Capture the cell that displays the provided text and extract its [x, y] central coordinate. 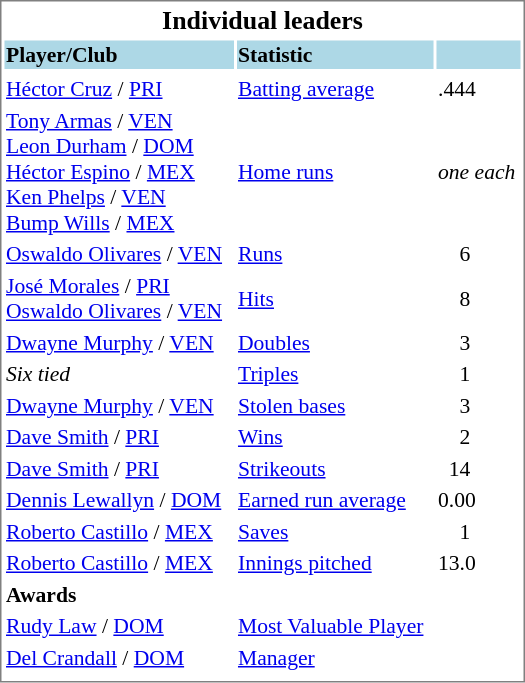
Oswaldo Olivares / VEN [118, 254]
Saves [334, 532]
Tony Armas / VEN Leon Durham / DOM Héctor Espino / MEX Ken Phelps / VEN Bump Wills / MEX [118, 171]
Earned run average [334, 500]
Player/Club [118, 54]
2 [478, 437]
Individual leaders [262, 20]
Statistic [334, 54]
Awards [118, 594]
José Morales / PRI Oswaldo Olivares / VEN [118, 299]
Del Crandall / DOM [118, 658]
Six tied [118, 374]
8 [478, 299]
14 [478, 468]
6 [478, 254]
0.00 [478, 500]
.444 [478, 89]
Manager [334, 658]
Wins [334, 437]
Dennis Lewallyn / DOM [118, 500]
Rudy Law / DOM [118, 626]
Strikeouts [334, 468]
Triples [334, 374]
Batting average [334, 89]
Most Valuable Player [334, 626]
Innings pitched [334, 563]
Stolen bases [334, 406]
Runs [334, 254]
13.0 [478, 563]
Hits [334, 299]
Doubles [334, 342]
one each [478, 171]
Home runs [334, 171]
Héctor Cruz / PRI [118, 89]
